Provide the (x, y) coordinate of the cell's center where the given text is located.  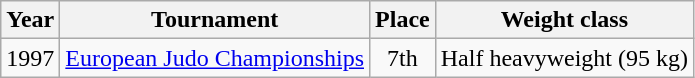
European Judo Championships (215, 58)
Tournament (215, 20)
7th (403, 58)
Year (30, 20)
Weight class (564, 20)
Half heavyweight (95 kg) (564, 58)
Place (403, 20)
1997 (30, 58)
